Search for the cell housing the specified text and yield its [x, y] center coordinate. 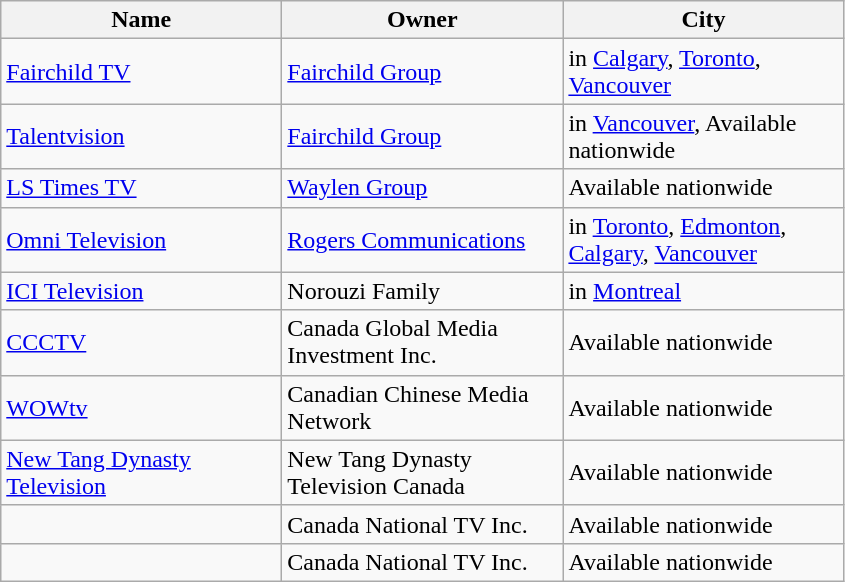
Canada Global Media Investment Inc. [422, 342]
Name [142, 20]
Waylen Group [422, 188]
Canadian Chinese Media Network [422, 408]
New Tang Dynasty Television Canada [422, 472]
in Toronto, Edmonton, Calgary, Vancouver [704, 240]
City [704, 20]
ICI Television [142, 291]
Fairchild TV [142, 72]
Owner [422, 20]
WOWtv [142, 408]
in Montreal [704, 291]
Norouzi Family [422, 291]
LS Times TV [142, 188]
New Tang Dynasty Television [142, 472]
in Calgary, Toronto, Vancouver [704, 72]
Rogers Communications [422, 240]
in Vancouver, Available nationwide [704, 136]
CCCTV [142, 342]
Talentvision [142, 136]
Omni Television [142, 240]
